Provide the [x, y] coordinate of the cell's center where the given text is located.  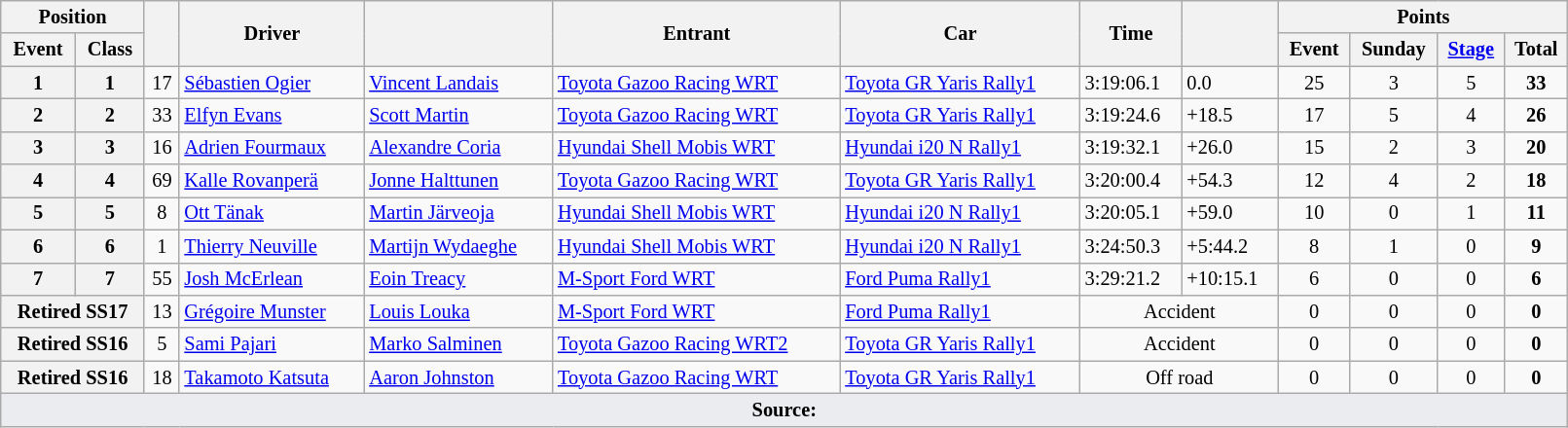
3:20:00.4 [1131, 181]
+26.0 [1230, 148]
Eoin Treacy [458, 279]
Toyota Gazoo Racing WRT2 [697, 344]
Class [109, 50]
3:19:06.1 [1131, 83]
0.0 [1230, 83]
15 [1314, 148]
Jonne Halttunen [458, 181]
12 [1314, 181]
Ott Tänak [272, 213]
Scott Martin [458, 115]
Vincent Landais [458, 83]
Entrant [697, 33]
55 [162, 279]
+18.5 [1230, 115]
Marko Salminen [458, 344]
3:29:21.2 [1131, 279]
3:20:05.1 [1131, 213]
Off road [1180, 377]
Sunday [1394, 50]
3:19:24.6 [1131, 115]
13 [162, 311]
Alexandre Coria [458, 148]
26 [1536, 115]
11 [1536, 213]
Source: [784, 410]
Aaron Johnston [458, 377]
3:19:32.1 [1131, 148]
9 [1536, 246]
Sébastien Ogier [272, 83]
Elfyn Evans [272, 115]
+5:44.2 [1230, 246]
Points [1423, 17]
3:24:50.3 [1131, 246]
25 [1314, 83]
Thierry Neuville [272, 246]
Sami Pajari [272, 344]
Time [1131, 33]
Driver [272, 33]
+54.3 [1230, 181]
Takamoto Katsuta [272, 377]
Total [1536, 50]
+10:15.1 [1230, 279]
Adrien Fourmaux [272, 148]
Stage [1472, 50]
Retired SS17 [73, 311]
Position [73, 17]
10 [1314, 213]
Martijn Wydaeghe [458, 246]
+59.0 [1230, 213]
Josh McErlean [272, 279]
16 [162, 148]
20 [1536, 148]
Car [960, 33]
Louis Louka [458, 311]
69 [162, 181]
Grégoire Munster [272, 311]
Martin Järveoja [458, 213]
Kalle Rovanperä [272, 181]
